Locate the cell with the specified text and output its (x, y) center coordinate. 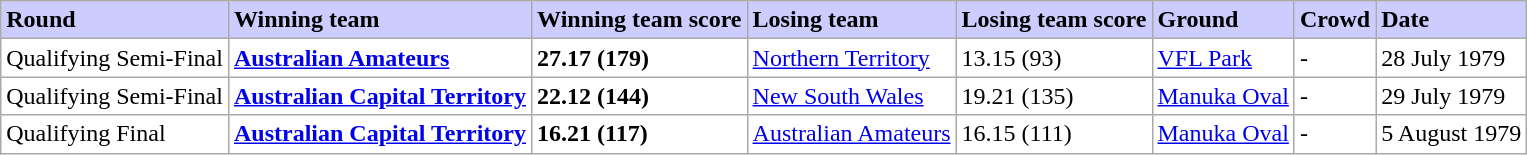
22.12 (144) (640, 96)
Northern Territory (852, 58)
Qualifying Final (115, 134)
19.21 (135) (1054, 96)
16.15 (111) (1054, 134)
Losing team (852, 20)
28 July 1979 (1452, 58)
16.21 (117) (640, 134)
VFL Park (1223, 58)
Date (1452, 20)
New South Wales (852, 96)
Losing team score (1054, 20)
Round (115, 20)
5 August 1979 (1452, 134)
Winning team (380, 20)
Crowd (1334, 20)
13.15 (93) (1054, 58)
29 July 1979 (1452, 96)
Winning team score (640, 20)
27.17 (179) (640, 58)
Ground (1223, 20)
